Search for the cell housing the specified text and yield its [X, Y] center coordinate. 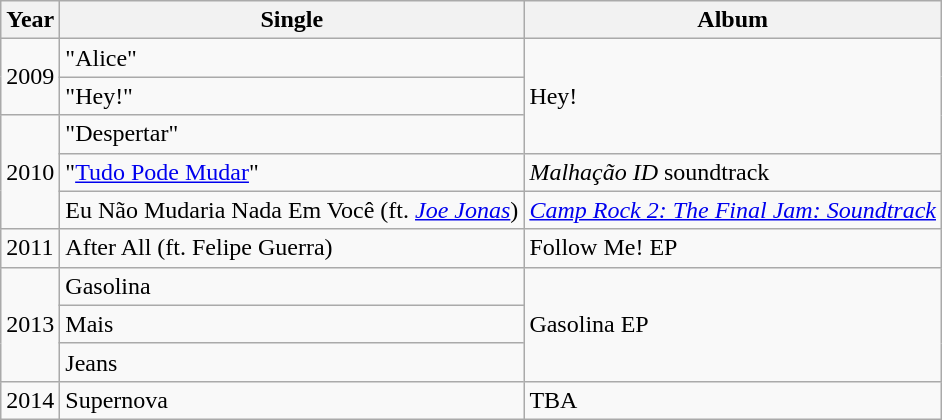
2010 [30, 172]
Album [733, 20]
2011 [30, 248]
Single [292, 20]
Hey! [733, 96]
Year [30, 20]
Mais [292, 324]
2014 [30, 400]
Camp Rock 2: The Final Jam: Soundtrack [733, 210]
2013 [30, 324]
"Despertar" [292, 134]
"Hey!" [292, 96]
Jeans [292, 362]
Malhação ID soundtrack [733, 172]
Supernova [292, 400]
Follow Me! EP [733, 248]
TBA [733, 400]
"Tudo Pode Mudar" [292, 172]
Gasolina [292, 286]
After All (ft. Felipe Guerra) [292, 248]
2009 [30, 77]
"Alice" [292, 58]
Eu Não Mudaria Nada Em Você (ft. Joe Jonas) [292, 210]
Gasolina EP [733, 324]
